Output the [X, Y] coordinate of the center of the cell containing the given text.  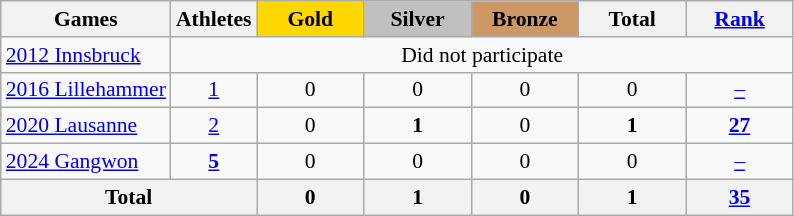
5 [214, 162]
2012 Innsbruck [86, 55]
Athletes [214, 19]
Rank [740, 19]
2024 Gangwon [86, 162]
Games [86, 19]
27 [740, 126]
Gold [310, 19]
2016 Lillehammer [86, 90]
Bronze [524, 19]
Did not participate [482, 55]
2020 Lausanne [86, 126]
Silver [418, 19]
35 [740, 197]
2 [214, 126]
